Scan for the cell matching the given text and deliver its [x, y] coordinate at center. 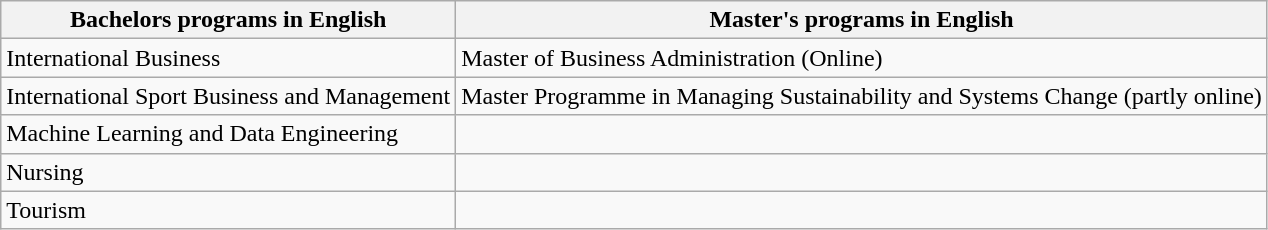
Machine Learning and Data Engineering [228, 134]
Bachelors programs in English [228, 20]
Master's programs in English [862, 20]
Master Programme in Managing Sustainability and Systems Change (partly online) [862, 96]
Tourism [228, 210]
Nursing [228, 172]
Master of Business Administration (Online) [862, 58]
International Business [228, 58]
International Sport Business and Management [228, 96]
